Provide the (X, Y) coordinate of the cell's center where the given text is located.  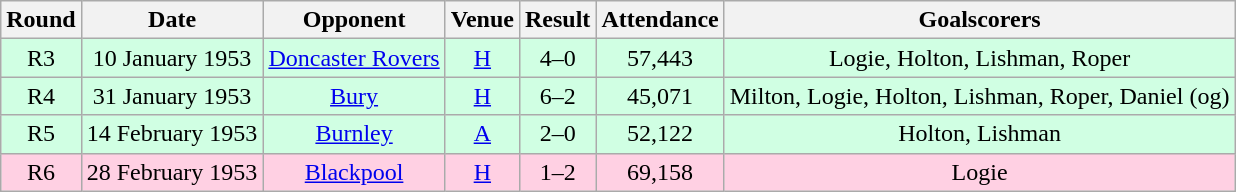
52,122 (660, 134)
4–0 (557, 58)
69,158 (660, 172)
Logie (980, 172)
R3 (41, 58)
Date (172, 20)
Result (557, 20)
Venue (482, 20)
Burnley (354, 134)
Bury (354, 96)
Blackpool (354, 172)
R4 (41, 96)
14 February 1953 (172, 134)
A (482, 134)
Goalscorers (980, 20)
Logie, Holton, Lishman, Roper (980, 58)
Doncaster Rovers (354, 58)
1–2 (557, 172)
Opponent (354, 20)
31 January 1953 (172, 96)
10 January 1953 (172, 58)
R5 (41, 134)
Milton, Logie, Holton, Lishman, Roper, Daniel (og) (980, 96)
57,443 (660, 58)
Attendance (660, 20)
Holton, Lishman (980, 134)
28 February 1953 (172, 172)
2–0 (557, 134)
45,071 (660, 96)
Round (41, 20)
R6 (41, 172)
6–2 (557, 96)
